Return [x, y] of the center of cell containing provided text 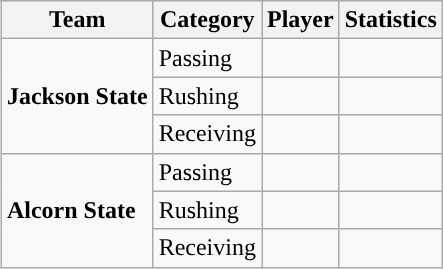
Statistics [390, 20]
Jackson State [77, 96]
Team [77, 20]
Alcorn State [77, 210]
Player [301, 20]
Category [207, 20]
